Extract the [x, y] coordinate from the center of the cell holding the provided text.  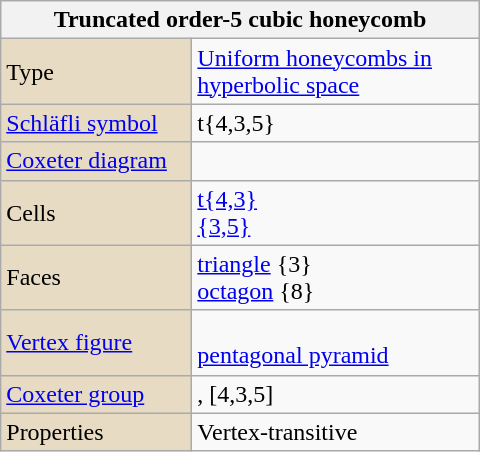
t{4,3,5} [336, 123]
Vertex-transitive [336, 432]
Schläfli symbol [96, 123]
Properties [96, 432]
Uniform honeycombs in hyperbolic space [336, 72]
Cells [96, 212]
Faces [96, 278]
pentagonal pyramid [336, 342]
Vertex figure [96, 342]
Truncated order-5 cubic honeycomb [240, 20]
Coxeter group [96, 394]
Coxeter diagram [96, 161]
t{4,3} {3,5} [336, 212]
, [4,3,5] [336, 394]
Type [96, 72]
triangle {3}octagon {8} [336, 278]
